Determine the [x, y] coordinate at the center of the cell enclosing the given text.  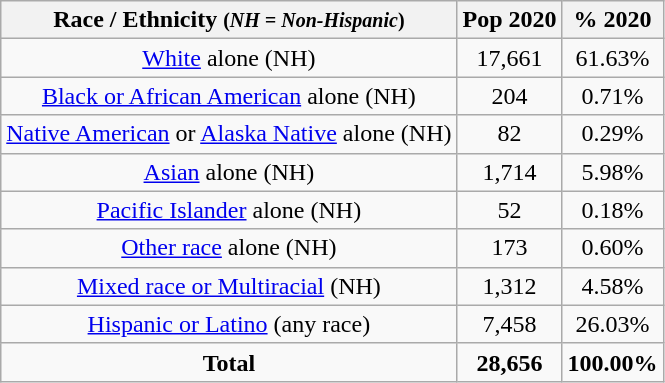
% 2020 [612, 20]
52 [510, 210]
0.18% [612, 210]
0.60% [612, 248]
28,656 [510, 362]
Race / Ethnicity (NH = Non-Hispanic) [229, 20]
Total [229, 362]
Asian alone (NH) [229, 172]
26.03% [612, 324]
61.63% [612, 58]
17,661 [510, 58]
White alone (NH) [229, 58]
7,458 [510, 324]
100.00% [612, 362]
Native American or Alaska Native alone (NH) [229, 134]
204 [510, 96]
1,714 [510, 172]
Other race alone (NH) [229, 248]
5.98% [612, 172]
0.29% [612, 134]
82 [510, 134]
173 [510, 248]
Pop 2020 [510, 20]
4.58% [612, 286]
Hispanic or Latino (any race) [229, 324]
Pacific Islander alone (NH) [229, 210]
Mixed race or Multiracial (NH) [229, 286]
0.71% [612, 96]
Black or African American alone (NH) [229, 96]
1,312 [510, 286]
